Pinpoint the cell where the given text exists, returning its (X, Y) midpoint coordinate. 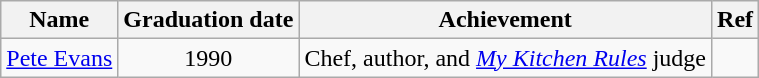
Achievement (506, 20)
Name (60, 20)
Chef, author, and My Kitchen Rules judge (506, 58)
Pete Evans (60, 58)
Ref (736, 20)
1990 (208, 58)
Graduation date (208, 20)
